Return (x, y) of the center of cell containing provided text 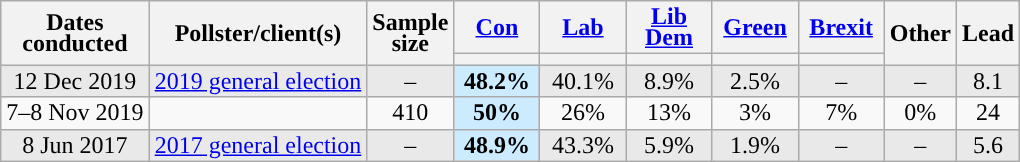
43.3% (583, 145)
12 Dec 2019 (75, 81)
2.5% (755, 81)
8.1 (988, 81)
50% (497, 113)
24 (988, 113)
8.9% (669, 81)
Samplesize (410, 33)
Datesconducted (75, 33)
Brexit (841, 28)
8 Jun 2017 (75, 145)
48.2% (497, 81)
3% (755, 113)
13% (669, 113)
0% (920, 113)
Lab (583, 28)
7% (841, 113)
Green (755, 28)
Other (920, 33)
5.9% (669, 145)
Lead (988, 33)
Pollster/client(s) (258, 33)
1.9% (755, 145)
40.1% (583, 81)
48.9% (497, 145)
2017 general election (258, 145)
2019 general election (258, 81)
5.6 (988, 145)
7–8 Nov 2019 (75, 113)
26% (583, 113)
410 (410, 113)
Lib Dem (669, 28)
Con (497, 28)
